Output the [X, Y] coordinate of the center of the cell containing the given text.  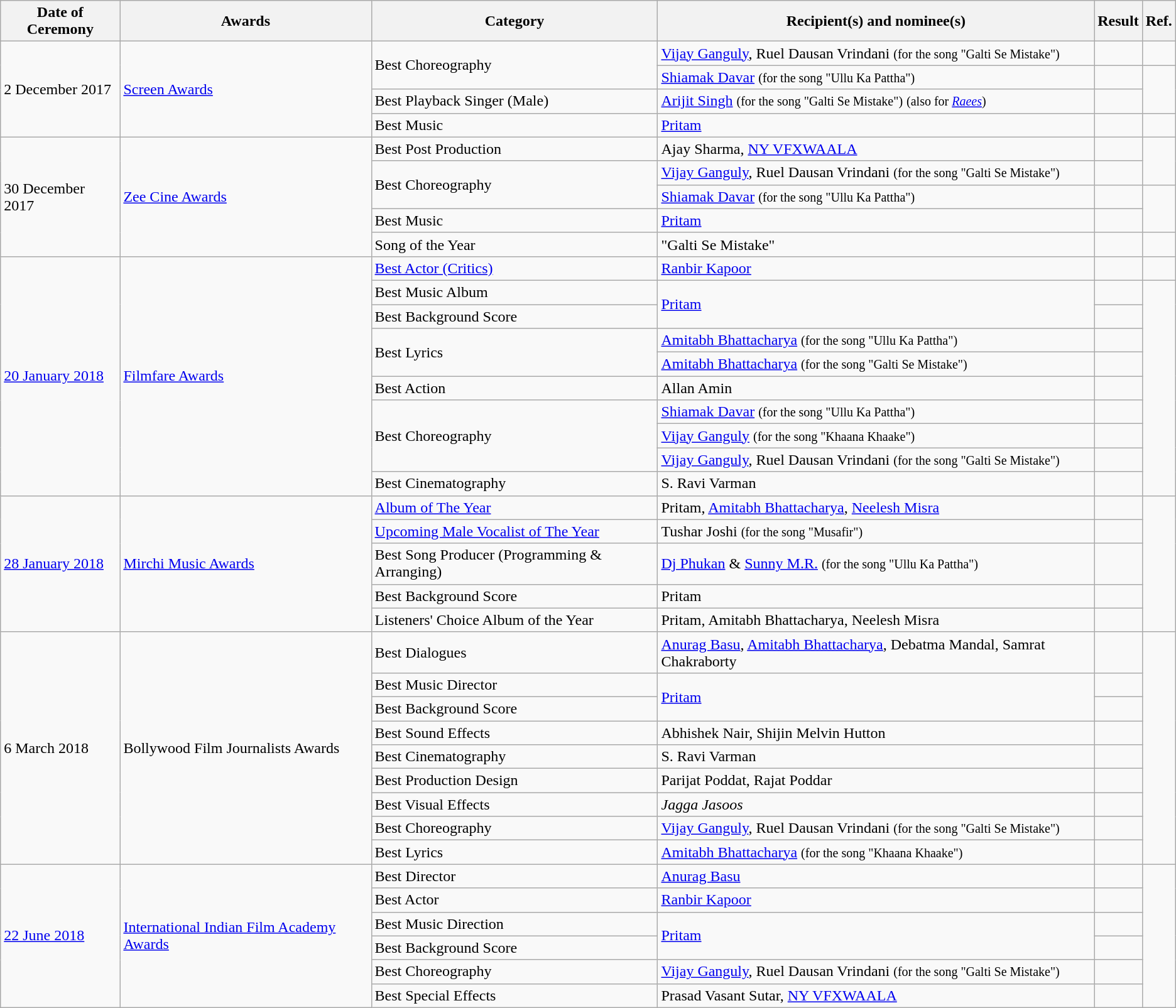
28 January 2018 [60, 564]
Best Post Production [514, 149]
Amitabh Bhattacharya (for the song "Galti Se Mistake") [876, 364]
Screen Awards [246, 89]
Album of The Year [514, 507]
Best Director [514, 876]
Jagga Jasoos [876, 805]
Dj Phukan & Sunny M.R. (for the song "Ullu Ka Pattha") [876, 564]
Best Production Design [514, 781]
Mirchi Music Awards [246, 564]
Date of Ceremony [60, 21]
Listeners' Choice Album of the Year [514, 620]
Zee Cine Awards [246, 197]
Anurag Basu [876, 876]
Best Music Direction [514, 924]
Best Special Effects [514, 995]
Allan Amin [876, 388]
Vijay Ganguly (for the song "Khaana Khaake") [876, 436]
22 June 2018 [60, 936]
Anurag Basu, Amitabh Bhattacharya, Debatma Mandal, Samrat Chakraborty [876, 652]
Song of the Year [514, 244]
Arijit Singh (for the song "Galti Se Mistake") (also for Raees) [876, 101]
Amitabh Bhattacharya (for the song "Ullu Ka Pattha") [876, 340]
Best Song Producer (Programming & Arranging) [514, 564]
Best Music Director [514, 685]
Ajay Sharma, NY VFXWAALA [876, 149]
Ref. [1158, 21]
Awards [246, 21]
Best Visual Effects [514, 805]
Parijat Poddat, Rajat Poddar [876, 781]
"Galti Se Mistake" [876, 244]
Amitabh Bhattacharya (for the song "Khaana Khaake") [876, 852]
Best Dialogues [514, 652]
6 March 2018 [60, 748]
Best Action [514, 388]
Result [1118, 21]
20 January 2018 [60, 376]
International Indian Film Academy Awards [246, 936]
Upcoming Male Vocalist of The Year [514, 531]
2 December 2017 [60, 89]
Best Actor (Critics) [514, 268]
30 December 2017 [60, 197]
Best Music Album [514, 292]
Bollywood Film Journalists Awards [246, 748]
Filmfare Awards [246, 376]
Category [514, 21]
Best Actor [514, 900]
Best Playback Singer (Male) [514, 101]
Abhishek Nair, Shijin Melvin Hutton [876, 733]
Recipient(s) and nominee(s) [876, 21]
Tushar Joshi (for the song "Musafir") [876, 531]
Best Sound Effects [514, 733]
Prasad Vasant Sutar, NY VFXWAALA [876, 995]
